Extract the (X, Y) coordinate from the center of the cell holding the provided text.  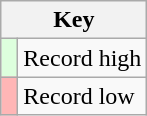
Record high (82, 58)
Record low (82, 96)
Key (74, 20)
